Output the [X, Y] coordinate of the center of the cell containing the given text.  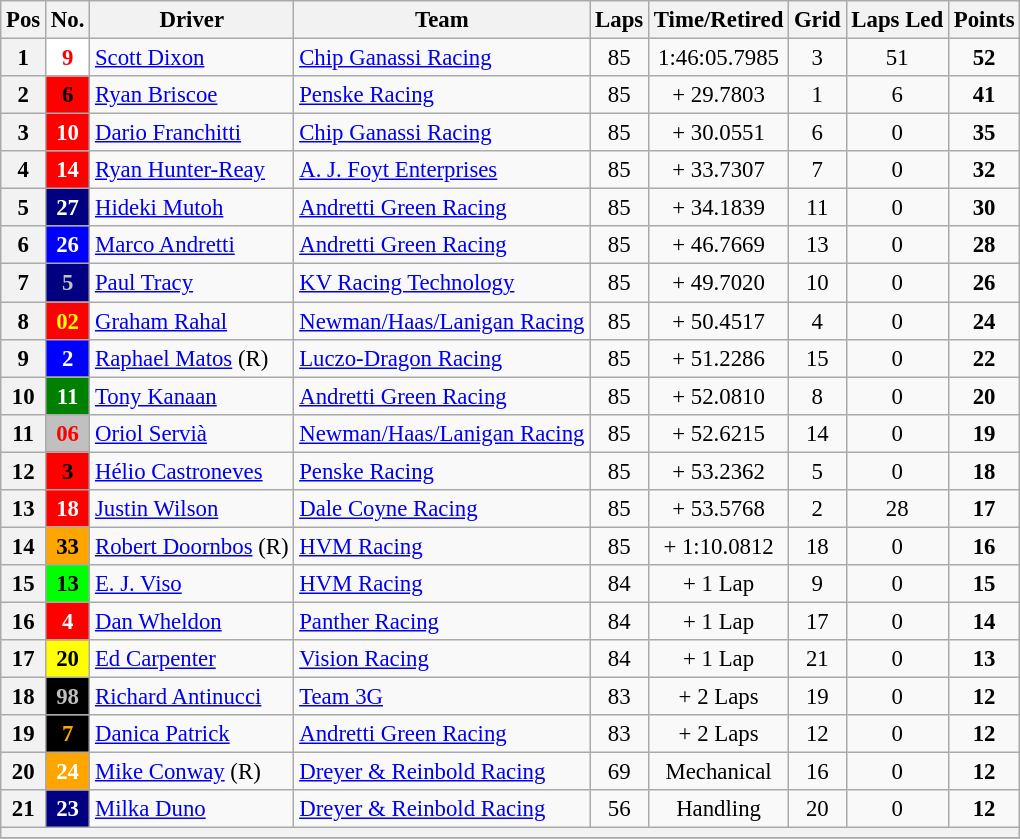
Ed Carpenter [192, 659]
+ 34.1839 [719, 208]
Ryan Briscoe [192, 95]
1:46:05.7985 [719, 58]
06 [68, 433]
32 [984, 170]
02 [68, 321]
Justin Wilson [192, 509]
33 [68, 546]
Mechanical [719, 772]
Ryan Hunter-Reay [192, 170]
52 [984, 58]
27 [68, 208]
Marco Andretti [192, 245]
98 [68, 697]
+ 49.7020 [719, 283]
KV Racing Technology [442, 283]
Laps [620, 20]
41 [984, 95]
+ 53.2362 [719, 471]
Dario Franchitti [192, 133]
Pos [24, 20]
56 [620, 809]
69 [620, 772]
Scott Dixon [192, 58]
A. J. Foyt Enterprises [442, 170]
Tony Kanaan [192, 396]
+ 1:10.0812 [719, 546]
Dan Wheldon [192, 621]
51 [897, 58]
Laps Led [897, 20]
Danica Patrick [192, 734]
Milka Duno [192, 809]
+ 33.7307 [719, 170]
Luczo-Dragon Racing [442, 358]
Oriol Servià [192, 433]
Robert Doornbos (R) [192, 546]
+ 46.7669 [719, 245]
Grid [818, 20]
+ 29.7803 [719, 95]
Hélio Castroneves [192, 471]
Handling [719, 809]
Dale Coyne Racing [442, 509]
Graham Rahal [192, 321]
+ 53.5768 [719, 509]
35 [984, 133]
+ 52.0810 [719, 396]
Vision Racing [442, 659]
Driver [192, 20]
Hideki Mutoh [192, 208]
Time/Retired [719, 20]
Team [442, 20]
30 [984, 208]
Richard Antinucci [192, 697]
+ 51.2286 [719, 358]
Team 3G [442, 697]
Mike Conway (R) [192, 772]
+ 50.4517 [719, 321]
23 [68, 809]
No. [68, 20]
22 [984, 358]
Raphael Matos (R) [192, 358]
Panther Racing [442, 621]
Paul Tracy [192, 283]
+ 30.0551 [719, 133]
Points [984, 20]
+ 52.6215 [719, 433]
E. J. Viso [192, 584]
